Locate the cell with the specified text and output its (X, Y) center coordinate. 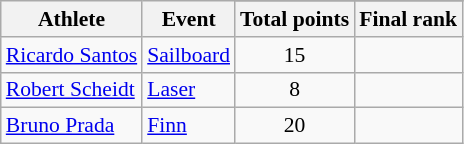
Laser (188, 90)
15 (294, 55)
Finn (188, 126)
Sailboard (188, 55)
20 (294, 126)
Bruno Prada (72, 126)
Final rank (408, 19)
Total points (294, 19)
Event (188, 19)
8 (294, 90)
Robert Scheidt (72, 90)
Ricardo Santos (72, 55)
Athlete (72, 19)
